Identify which cell holds the provided text, then report its (x, y) central coordinate. 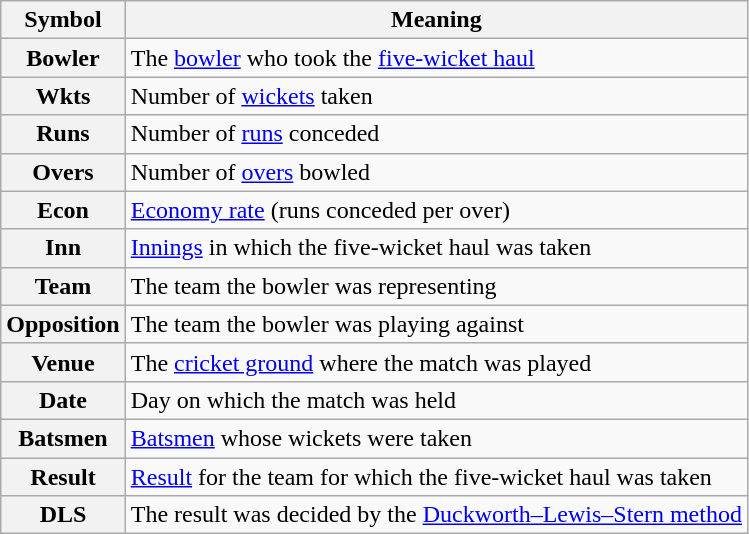
Bowler (63, 58)
Batsmen whose wickets were taken (436, 438)
The result was decided by the Duckworth–Lewis–Stern method (436, 515)
Overs (63, 172)
Team (63, 286)
The cricket ground where the match was played (436, 362)
Symbol (63, 20)
The team the bowler was playing against (436, 324)
Number of runs conceded (436, 134)
Econ (63, 210)
Opposition (63, 324)
Economy rate (runs conceded per over) (436, 210)
DLS (63, 515)
Batsmen (63, 438)
Result for the team for which the five-wicket haul was taken (436, 477)
Day on which the match was held (436, 400)
Innings in which the five-wicket haul was taken (436, 248)
The team the bowler was representing (436, 286)
Runs (63, 134)
The bowler who took the five-wicket haul (436, 58)
Date (63, 400)
Number of wickets taken (436, 96)
Number of overs bowled (436, 172)
Meaning (436, 20)
Result (63, 477)
Wkts (63, 96)
Inn (63, 248)
Venue (63, 362)
